Return (x, y) of the center of cell containing provided text 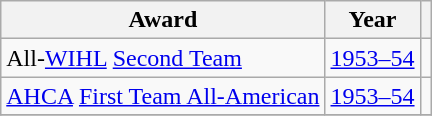
AHCA First Team All-American (163, 96)
Year (372, 20)
All-WIHL Second Team (163, 58)
Award (163, 20)
